Locate the cell with the specified text and output its (x, y) center coordinate. 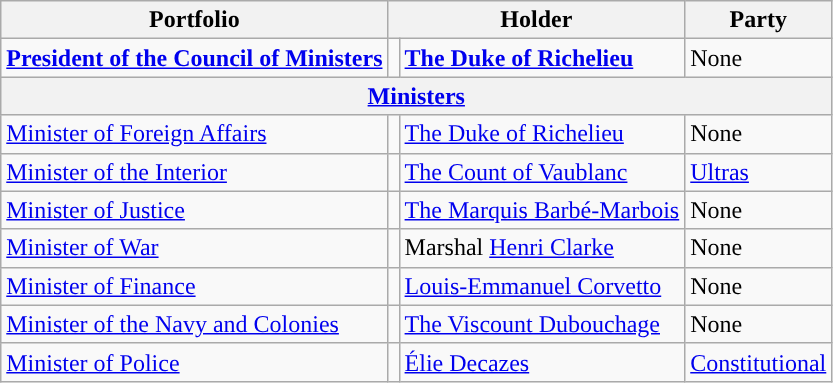
Party (758, 20)
The Marquis Barbé-Marbois (542, 210)
Constitutional (758, 362)
The Viscount Dubouchage (542, 324)
The Count of Vaublanc (542, 172)
Marshal Henri Clarke (542, 248)
Holder (536, 20)
Minister of Finance (194, 286)
Minister of the Navy and Colonies (194, 324)
Minister of War (194, 248)
Ministers (416, 96)
Minister of the Interior (194, 172)
Élie Decazes (542, 362)
President of the Council of Ministers (194, 58)
Ultras (758, 172)
Louis-Emmanuel Corvetto (542, 286)
Minister of Justice (194, 210)
Minister of Foreign Affairs (194, 134)
Minister of Police (194, 362)
Portfolio (194, 20)
